Detect which cell encompasses the target text, then output its (X, Y) center coordinate. 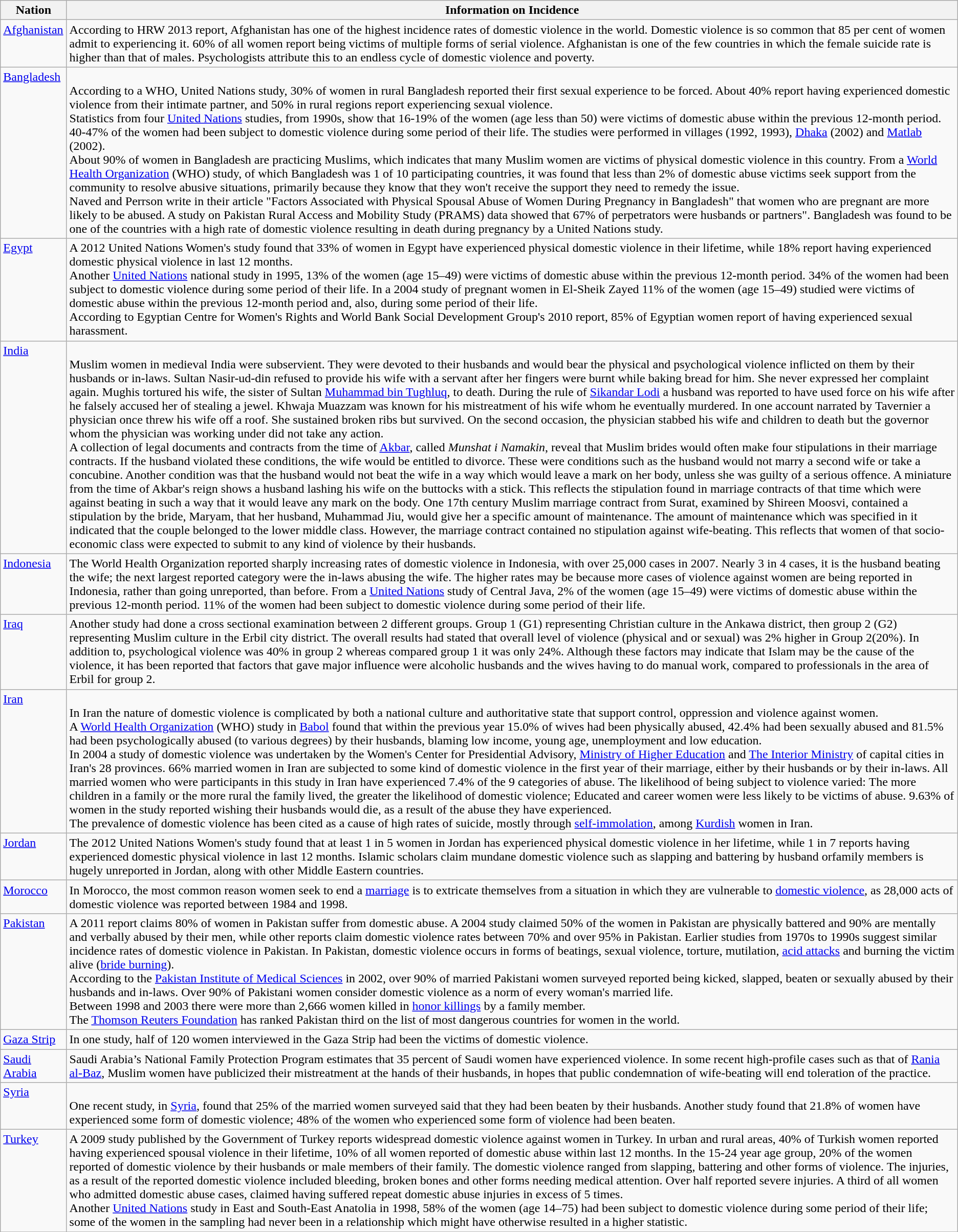
Gaza Strip (34, 1039)
Egypt (34, 290)
India (34, 447)
Syria (34, 1106)
Information on Incidence (512, 10)
Jordan (34, 856)
In one study, half of 120 women interviewed in the Gaza Strip had been the victims of domestic violence. (512, 1039)
Pakistan (34, 971)
Bangladesh (34, 152)
Morocco (34, 896)
Turkey (34, 1181)
Iran (34, 761)
Afghanistan (34, 43)
Indonesia (34, 584)
Nation (34, 10)
Saudi Arabia (34, 1065)
Iraq (34, 652)
